Locate the cell with the specified text and output its [x, y] center coordinate. 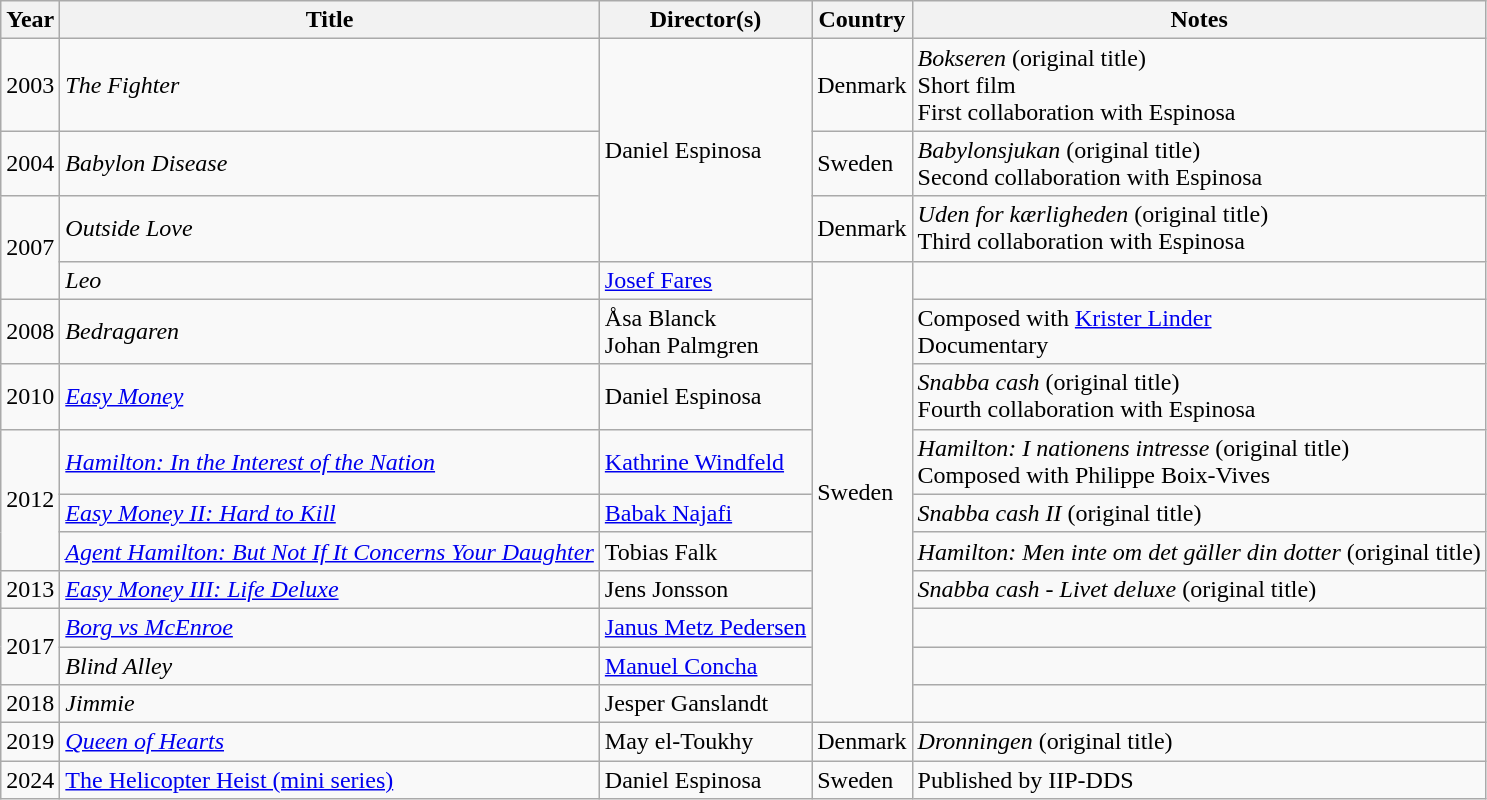
2010 [30, 396]
Babylon Disease [330, 164]
Snabba cash (original title)Fourth collaboration with Espinosa [1199, 396]
Agent Hamilton: But Not If It Concerns Your Daughter [330, 551]
Notes [1199, 20]
Hamilton: I nationens intresse (original title)Composed with Philippe Boix-Vives [1199, 462]
2019 [30, 742]
Easy Money II: Hard to Kill [330, 513]
Composed with Krister LinderDocumentary [1199, 332]
Country [862, 20]
Blind Alley [330, 665]
Easy Money [330, 396]
Bokseren (original title)Short filmFirst collaboration with Espinosa [1199, 85]
2008 [30, 332]
Snabba cash - Livet deluxe (original title) [1199, 589]
Published by IIP-DDS [1199, 780]
Josef Fares [705, 280]
May el-Toukhy [705, 742]
Director(s) [705, 20]
Babak Najafi [705, 513]
Leo [330, 280]
Tobias Falk [705, 551]
Jens Jonsson [705, 589]
Jimmie [330, 704]
Year [30, 20]
2017 [30, 646]
Snabba cash II (original title) [1199, 513]
Åsa BlanckJohan Palmgren [705, 332]
Title [330, 20]
Hamilton: In the Interest of the Nation [330, 462]
The Helicopter Heist (mini series) [330, 780]
Bedragaren [330, 332]
The Fighter [330, 85]
2018 [30, 704]
2007 [30, 248]
2003 [30, 85]
Janus Metz Pedersen [705, 627]
Dronningen (original title) [1199, 742]
Easy Money III: Life Deluxe [330, 589]
2004 [30, 164]
2013 [30, 589]
Outside Love [330, 228]
Uden for kærligheden (original title)Third collaboration with Espinosa [1199, 228]
Babylonsjukan (original title)Second collaboration with Espinosa [1199, 164]
2024 [30, 780]
Borg vs McEnroe [330, 627]
2012 [30, 500]
Kathrine Windfeld [705, 462]
Manuel Concha [705, 665]
Hamilton: Men inte om det gäller din dotter (original title) [1199, 551]
Queen of Hearts [330, 742]
Jesper Ganslandt [705, 704]
